Return (X, Y) of the center of cell containing provided text 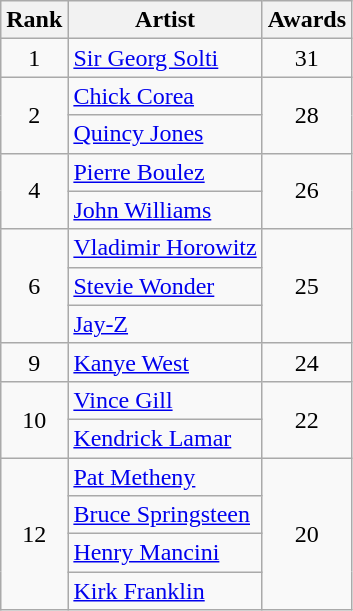
Vladimir Horowitz (165, 248)
Vince Gill (165, 400)
Awards (306, 20)
22 (306, 419)
Pierre Boulez (165, 172)
1 (34, 58)
9 (34, 362)
4 (34, 191)
6 (34, 286)
2 (34, 115)
Kendrick Lamar (165, 438)
28 (306, 115)
Stevie Wonder (165, 286)
Kirk Franklin (165, 591)
Pat Metheny (165, 477)
Sir Georg Solti (165, 58)
Kanye West (165, 362)
Quincy Jones (165, 134)
Jay-Z (165, 324)
Chick Corea (165, 96)
Bruce Springsteen (165, 515)
Henry Mancini (165, 553)
12 (34, 534)
25 (306, 286)
John Williams (165, 210)
24 (306, 362)
31 (306, 58)
Artist (165, 20)
Rank (34, 20)
26 (306, 191)
20 (306, 534)
10 (34, 419)
